For the text-containing cell, return its midpoint in (X, Y) coordinate format. 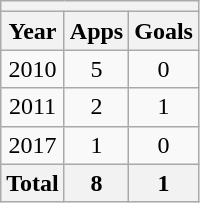
2 (96, 107)
2011 (33, 107)
8 (96, 183)
2010 (33, 69)
5 (96, 69)
Total (33, 183)
2017 (33, 145)
Year (33, 31)
Apps (96, 31)
Goals (164, 31)
